Provide the [x, y] coordinate of the cell's center where the given text is located.  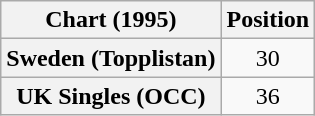
UK Singles (OCC) [111, 96]
Position [268, 20]
36 [268, 96]
Chart (1995) [111, 20]
Sweden (Topplistan) [111, 58]
30 [268, 58]
